For the text-containing cell, return its midpoint in [X, Y] coordinate format. 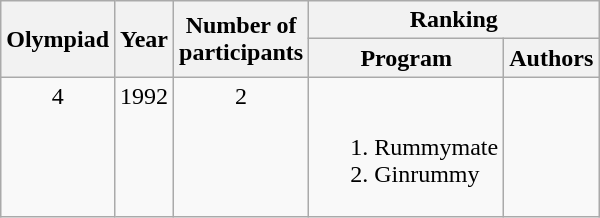
RummymateGinrummy [406, 147]
Program [406, 58]
2 [242, 147]
Authors [552, 58]
Number ofparticipants [242, 39]
4 [58, 147]
Olympiad [58, 39]
Year [144, 39]
1992 [144, 147]
Ranking [454, 20]
